Detect which cell encompasses the target text, then output its (x, y) center coordinate. 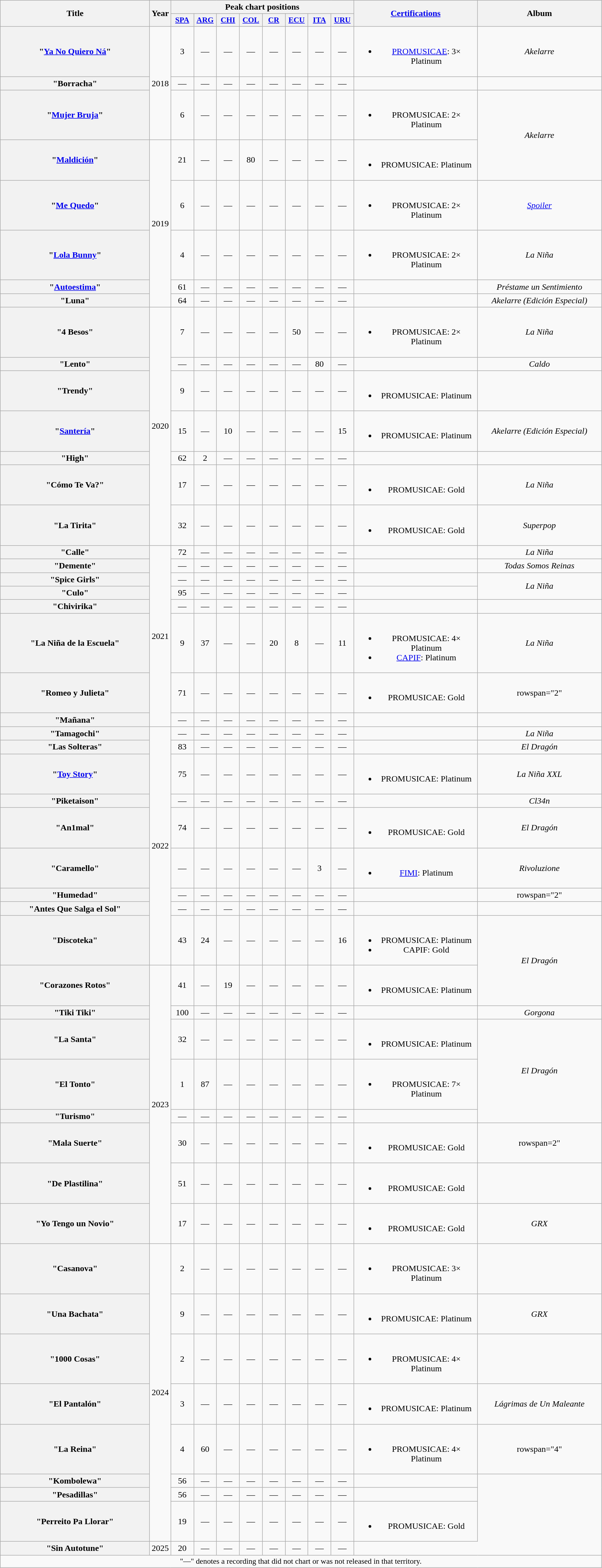
10 (228, 431)
Spoiler (539, 205)
"1000 Cosas" (75, 1359)
Certifications (416, 14)
"Santería" (75, 431)
"Mala Suerte" (75, 1143)
Superpop (539, 525)
2021 (160, 636)
ARG (205, 20)
URU (342, 20)
"Spice Girls" (75, 579)
CHI (228, 20)
11 (342, 643)
Title (75, 14)
72 (182, 552)
CR (274, 20)
"Una Bachata" (75, 1314)
"Las Solteras" (75, 747)
60 (205, 1449)
"Lento" (75, 364)
SPA (182, 20)
"Borracha" (75, 83)
Cl34n (539, 801)
"Luna" (75, 300)
"Romeo y Julieta" (75, 693)
"Lola Bunny" (75, 255)
2025 (160, 1548)
75 (182, 774)
"Demente" (75, 566)
50 (297, 332)
"Maldición" (75, 160)
"Humedad" (75, 895)
"De Plastilina" (75, 1183)
"Pesadillas" (75, 1494)
"—" denotes a recording that did not chart or was not released in that territory. (301, 1562)
71 (182, 693)
Album (539, 14)
"Sin Autotune" (75, 1548)
"Calle" (75, 552)
"La Niña de la Escuela" (75, 643)
21 (182, 160)
2023 (160, 1104)
"Culo" (75, 593)
2019 (160, 224)
7 (182, 332)
"El Tonto" (75, 1084)
"Mujer Bruja" (75, 115)
43 (182, 940)
"Turismo" (75, 1116)
"Piketaison" (75, 801)
"Caramello" (75, 868)
Gorgona (539, 1012)
"Trendy" (75, 391)
41 (182, 985)
"La Reina" (75, 1449)
COL (251, 20)
"Cómo Te Va?" (75, 485)
24 (205, 940)
37 (205, 643)
61 (182, 287)
87 (205, 1084)
ITA (320, 20)
ECU (297, 20)
"Ya No Quiero Ná" (75, 51)
"Chivirika" (75, 607)
51 (182, 1183)
"La Santa" (75, 1039)
"High" (75, 458)
"Toy Story" (75, 774)
Lágrimas de Un Maleante (539, 1404)
"Autoestima" (75, 287)
"Tiki Tiki" (75, 1012)
"Discoteka" (75, 940)
100 (182, 1012)
2020 (160, 426)
2018 (160, 83)
Caldo (539, 364)
"Corazones Rotos" (75, 985)
"Tamagochi" (75, 733)
PROMUSICAE: PlatinumCAPIF: Gold (416, 940)
"4 Besos" (75, 332)
"La Tirita" (75, 525)
8 (297, 643)
74 (182, 827)
"El Pantalón" (75, 1404)
"Perreito Pa Llorar" (75, 1521)
83 (182, 747)
16 (342, 940)
62 (182, 458)
rowspan="4" (539, 1449)
"Me Quedo" (75, 205)
2024 (160, 1393)
Rivoluzione (539, 868)
"Mañana" (75, 720)
2022 (160, 846)
30 (182, 1143)
FIMI: Platinum (416, 868)
PROMUSICAE: 7× Platinum (416, 1084)
rowspan=2" (539, 1143)
"Casanova" (75, 1269)
La Niña XXL (539, 774)
Préstame un Sentimiento (539, 287)
PROMUSICAE: 4× PlatinumCAPIF: Platinum (416, 643)
"Antes Que Salga el Sol" (75, 908)
Year (160, 14)
Peak chart positions (262, 7)
"Kombolewa" (75, 1481)
1 (182, 1084)
"Yo Tengo un Novio" (75, 1224)
"An1mal" (75, 827)
64 (182, 300)
95 (182, 593)
Todas Somos Reinas (539, 566)
